Provide the [x, y] coordinate of the cell's center where the given text is located.  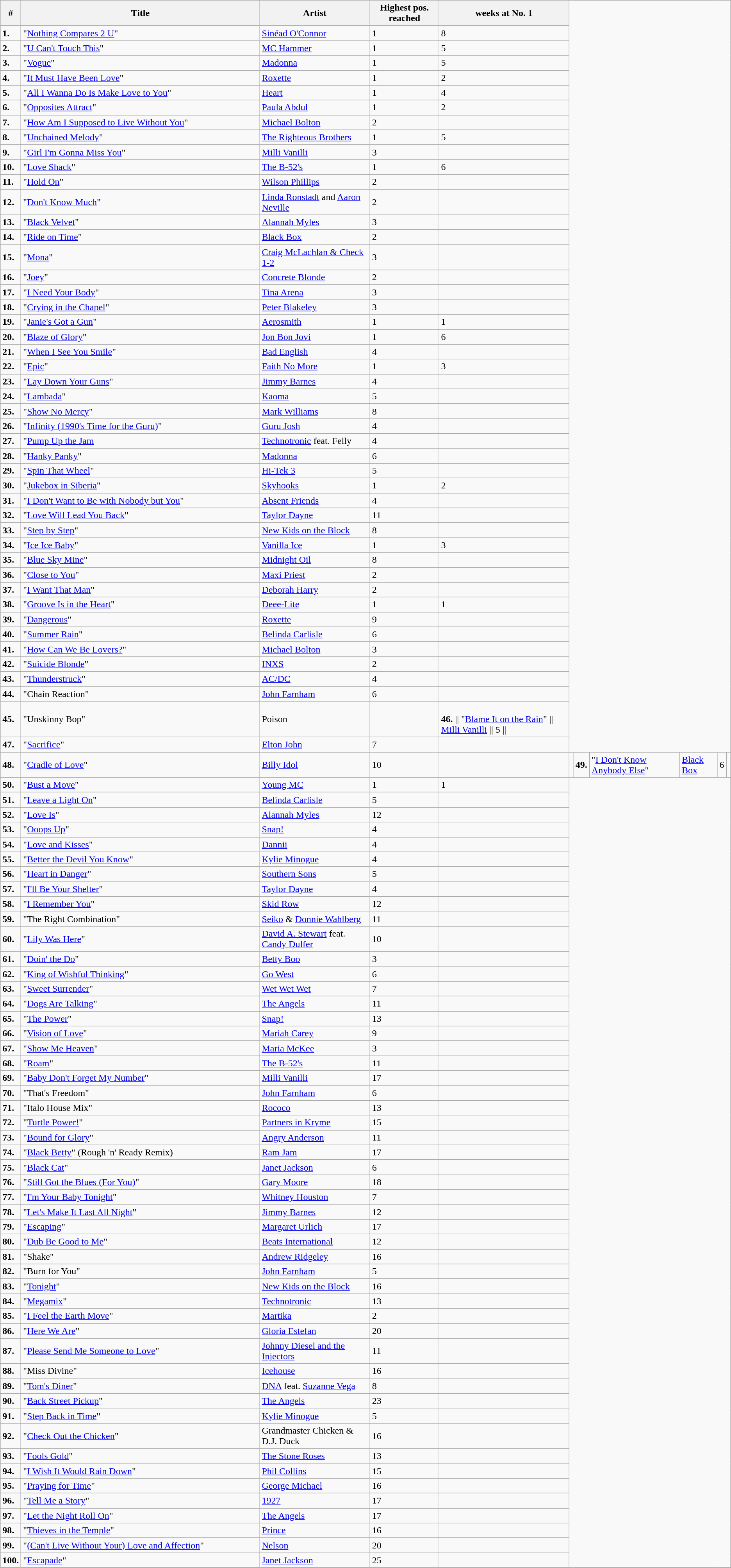
"Hanky Panky" [141, 456]
"Italo House Mix" [141, 1108]
53. [11, 830]
74. [11, 1152]
"Nothing Compares 2 U" [141, 33]
Elton John [315, 745]
"Love Is" [141, 815]
"Vogue" [141, 63]
"Unskinny Bop" [141, 719]
23 [405, 1401]
67. [11, 1048]
97. [11, 1516]
"That's Freedom" [141, 1093]
57. [11, 889]
33. [11, 530]
54. [11, 844]
"Love Will Lead You Back" [141, 515]
1. [11, 33]
27. [11, 441]
Paula Abdul [315, 107]
Bad English [315, 352]
David A. Stewart feat. Candy Dulfer [315, 939]
"Janie's Got a Gun" [141, 322]
34. [11, 545]
Artist [315, 13]
Whitney Houston [315, 1197]
64. [11, 1004]
"Black Cat" [141, 1167]
"Groove Is in the Heart" [141, 604]
"Vision of Love" [141, 1033]
"I'll Be Your Shelter" [141, 889]
"Roam" [141, 1063]
Wilson Phillips [315, 182]
"The Right Combination" [141, 919]
"I Feel the Earth Move" [141, 1316]
Wet Wet Wet [315, 989]
3. [11, 63]
INXS [315, 664]
81. [11, 1257]
26. [11, 426]
30. [11, 486]
"Love and Kisses" [141, 844]
39. [11, 619]
43. [11, 679]
28. [11, 456]
56. [11, 874]
"Dub Be Good to Me" [141, 1242]
13. [11, 222]
"All I Wanna Do Is Make Love to You" [141, 93]
# [11, 13]
72. [11, 1123]
"Sweet Surrender" [141, 989]
Angry Anderson [315, 1137]
Skid Row [315, 904]
"I'm Your Baby Tonight" [141, 1197]
"Heart in Danger" [141, 874]
"Girl I'm Gonna Miss You" [141, 152]
Peter Blakeley [315, 307]
12. [11, 202]
21. [11, 352]
Sinéad O'Connor [315, 33]
"The Power" [141, 1019]
96. [11, 1501]
"Summer Rain" [141, 634]
The Stone Roses [315, 1456]
Grandmaster Chicken & D.J. Duck [315, 1436]
50. [11, 785]
"Leave a Light On" [141, 800]
Seiko & Donnie Wahlberg [315, 919]
71. [11, 1108]
"How Am I Supposed to Live Without You" [141, 122]
"Ice Ice Baby" [141, 545]
"Crying in the Chapel" [141, 307]
Andrew Ridgeley [315, 1257]
Technotronic feat. Felly [315, 441]
79. [11, 1227]
"Dangerous" [141, 619]
22. [11, 367]
"Pump Up the Jam [141, 441]
"Tom's Diner" [141, 1386]
35. [11, 560]
Margaret Urlich [315, 1227]
"When I See You Smile" [141, 352]
"I Wish It Would Rain Down" [141, 1471]
"Miss Divine" [141, 1371]
88. [11, 1371]
"Ride on Time" [141, 237]
80. [11, 1242]
Faith No More [315, 367]
"Don't Know Much" [141, 202]
7. [11, 122]
17. [11, 292]
"I Remember You" [141, 904]
8. [11, 137]
99. [11, 1545]
55. [11, 859]
98. [11, 1530]
14. [11, 237]
Maxi Priest [315, 575]
Beats International [315, 1242]
2. [11, 48]
24. [11, 396]
MC Hammer [315, 48]
Concrete Blonde [315, 277]
59. [11, 919]
"Let's Make It Last All Night" [141, 1212]
"Spin That Wheel" [141, 471]
Highest pos. reached [405, 13]
"Please Send Me Someone to Love" [141, 1351]
Southern Sons [315, 874]
Icehouse [315, 1371]
Martika [315, 1316]
Linda Ronstadt and Aaron Neville [315, 202]
"Turtle Power!" [141, 1123]
Aerosmith [315, 322]
Go West [315, 974]
62. [11, 974]
19. [11, 322]
1927 [315, 1501]
"Escapade" [141, 1560]
"Better the Devil You Know" [141, 859]
Phil Collins [315, 1471]
"Show No Mercy" [141, 411]
94. [11, 1471]
Jon Bon Jovi [315, 337]
Ram Jam [315, 1152]
"King of Wishful Thinking" [141, 974]
9. [11, 152]
18 [405, 1182]
41. [11, 649]
44. [11, 694]
"Ooops Up" [141, 830]
"Joey" [141, 277]
42. [11, 664]
Skyhooks [315, 486]
Guru Josh [315, 426]
Rococo [315, 1108]
16. [11, 277]
"Lily Was Here" [141, 939]
Technotronic [315, 1301]
76. [11, 1182]
DNA feat. Suzanne Vega [315, 1386]
82. [11, 1271]
Partners in Kryme [315, 1123]
"Lambada" [141, 396]
49. [581, 765]
"I Don't Want to Be with Nobody but You" [141, 501]
Vanilla Ice [315, 545]
"Baby Don't Forget My Number" [141, 1078]
100. [11, 1560]
"Hold On" [141, 182]
"Jukebox in Siberia" [141, 486]
32. [11, 515]
"Praying for Time" [141, 1486]
20. [11, 337]
George Michael [315, 1486]
"Still Got the Blues (For You)" [141, 1182]
AC/DC [315, 679]
47. [11, 745]
"Thunderstruck" [141, 679]
"Step by Step" [141, 530]
45. [11, 719]
"Sacrifice" [141, 745]
91. [11, 1416]
25. [11, 411]
"U Can't Touch This" [141, 48]
25 [405, 1560]
95. [11, 1486]
51. [11, 800]
Mark Williams [315, 411]
"Bust a Move" [141, 785]
66. [11, 1033]
Deborah Harry [315, 590]
52. [11, 815]
29. [11, 471]
Tina Arena [315, 292]
"Thieves in the Temple" [141, 1530]
"I Don't Know Anybody Else" [634, 765]
63. [11, 989]
"Blue Sky Mine" [141, 560]
weeks at No. 1 [504, 13]
"Close to You" [141, 575]
11. [11, 182]
"Love Shack" [141, 167]
"How Can We Be Lovers?" [141, 649]
73. [11, 1137]
Mariah Carey [315, 1033]
40. [11, 634]
68. [11, 1063]
"Chain Reaction" [141, 694]
"(Can't Live Without Your) Love and Affection" [141, 1545]
Absent Friends [315, 501]
Gloria Estefan [315, 1331]
78. [11, 1212]
Young MC [315, 785]
"Burn for You" [141, 1271]
4. [11, 78]
65. [11, 1019]
Prince [315, 1530]
"Shake" [141, 1257]
38. [11, 604]
58. [11, 904]
Gary Moore [315, 1182]
90. [11, 1401]
Midnight Oil [315, 560]
60. [11, 939]
61. [11, 959]
"Cradle of Love" [141, 765]
89. [11, 1386]
"Escaping" [141, 1227]
Heart [315, 93]
"Black Betty" (Rough 'n' Ready Remix) [141, 1152]
"Blaze of Glory" [141, 337]
Nelson [315, 1545]
87. [11, 1351]
46. || "Blame It on the Rain" || Milli Vanilli || 5 || [504, 719]
92. [11, 1436]
Title [141, 13]
"Here We Are" [141, 1331]
85. [11, 1316]
"Step Back in Time" [141, 1416]
"Fools Gold" [141, 1456]
"Mona" [141, 257]
23. [11, 381]
18. [11, 307]
Betty Boo [315, 959]
"Unchained Melody" [141, 137]
Deee-Lite [315, 604]
"Tonight" [141, 1286]
83. [11, 1286]
The Righteous Brothers [315, 137]
6. [11, 107]
93. [11, 1456]
10. [11, 167]
"Black Velvet" [141, 222]
36. [11, 575]
31. [11, 501]
"I Need Your Body" [141, 292]
77. [11, 1197]
"Megamix" [141, 1301]
Maria McKee [315, 1048]
Craig McLachlan & Check 1-2 [315, 257]
Dannii [315, 844]
"Opposites Attract" [141, 107]
Billy Idol [315, 765]
"Suicide Blonde" [141, 664]
"Show Me Heaven" [141, 1048]
"Let the Night Roll On" [141, 1516]
"Infinity (1990's Time for the Guru)" [141, 426]
"Check Out the Chicken" [141, 1436]
Hi-Tek 3 [315, 471]
70. [11, 1093]
"Tell Me a Story" [141, 1501]
Kaoma [315, 396]
"Bound for Glory" [141, 1137]
37. [11, 590]
48. [11, 765]
86. [11, 1331]
5. [11, 93]
75. [11, 1167]
"I Want That Man" [141, 590]
"Lay Down Your Guns" [141, 381]
"Epic" [141, 367]
15. [11, 257]
69. [11, 1078]
"Back Street Pickup" [141, 1401]
"Doin' the Do" [141, 959]
"Dogs Are Talking" [141, 1004]
"It Must Have Been Love" [141, 78]
Johnny Diesel and the Injectors [315, 1351]
84. [11, 1301]
Poison [315, 719]
